Pinpoint the cell where the given text exists, returning its (X, Y) midpoint coordinate. 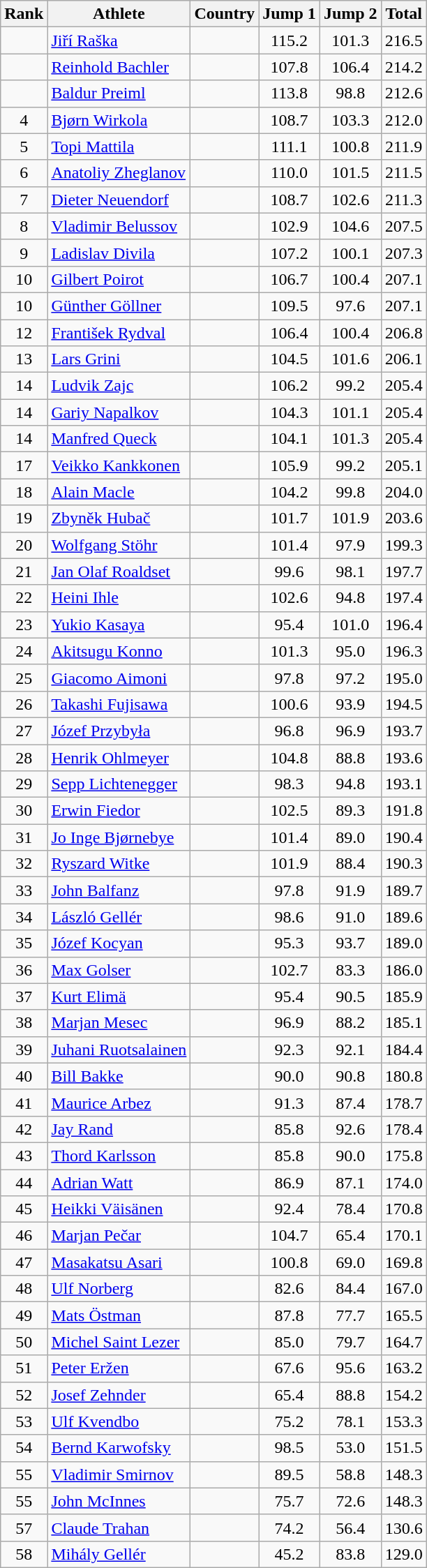
58.8 (350, 1474)
107.8 (290, 67)
Henrik Ohlmeyer (119, 757)
Topi Mattila (119, 147)
163.2 (403, 1368)
Gilbert Poirot (119, 279)
Max Golser (119, 970)
189.7 (403, 890)
69.0 (350, 1262)
Adrian Watt (119, 1183)
5 (24, 147)
Rank (24, 14)
101.0 (350, 625)
87.8 (290, 1315)
97.2 (350, 678)
30 (24, 811)
22 (24, 598)
13 (24, 359)
105.9 (290, 465)
40 (24, 1076)
92.4 (290, 1209)
Jo Inge Bjørnebye (119, 837)
Józef Kocyan (119, 943)
36 (24, 970)
101.7 (290, 518)
Lars Grini (119, 359)
193.1 (403, 784)
99.6 (290, 572)
Mihály Gellér (119, 1554)
32 (24, 864)
90.5 (350, 996)
87.4 (350, 1103)
Jump 2 (350, 14)
48 (24, 1289)
97.9 (350, 545)
214.2 (403, 67)
Kurt Elimä (119, 996)
Vladimir Belussov (119, 226)
34 (24, 917)
89.5 (290, 1474)
100.6 (290, 704)
193.6 (403, 757)
89.0 (350, 837)
180.8 (403, 1076)
58 (24, 1554)
83.3 (350, 970)
37 (24, 996)
110.0 (290, 173)
115.2 (290, 40)
Jay Rand (119, 1129)
33 (24, 890)
111.1 (290, 147)
169.8 (403, 1262)
Ludvik Zajc (119, 386)
Erwin Fiedor (119, 811)
László Gellér (119, 917)
4 (24, 120)
12 (24, 333)
153.3 (403, 1421)
Maurice Arbez (119, 1103)
Peter Eržen (119, 1368)
95.3 (290, 943)
Ulf Kvendbo (119, 1421)
26 (24, 704)
78.4 (350, 1209)
98.1 (350, 572)
101.6 (350, 359)
104.1 (290, 439)
46 (24, 1236)
42 (24, 1129)
199.3 (403, 545)
Jiří Raška (119, 40)
Alain Macle (119, 492)
Thord Karlsson (119, 1156)
184.4 (403, 1050)
104.3 (290, 412)
92.1 (350, 1050)
7 (24, 200)
206.8 (403, 333)
Sepp Lichtenegger (119, 784)
107.2 (290, 253)
Josef Zehnder (119, 1395)
211.3 (403, 200)
101.1 (350, 412)
101.5 (350, 173)
Masakatsu Asari (119, 1262)
212.0 (403, 120)
203.6 (403, 518)
44 (24, 1183)
Mats Östman (119, 1315)
97.6 (350, 306)
Ladislav Divila (119, 253)
189.0 (403, 943)
93.9 (350, 704)
50 (24, 1342)
194.5 (403, 704)
205.1 (403, 465)
83.8 (350, 1554)
Baldur Preiml (119, 94)
91.3 (290, 1103)
174.0 (403, 1183)
57 (24, 1528)
197.4 (403, 598)
211.9 (403, 147)
185.9 (403, 996)
87.1 (350, 1183)
74.2 (290, 1528)
52 (24, 1395)
98.3 (290, 784)
170.1 (403, 1236)
45 (24, 1209)
Heikki Väisänen (119, 1209)
75.7 (290, 1501)
John McInnes (119, 1501)
102.9 (290, 226)
Wolfgang Stöhr (119, 545)
211.5 (403, 173)
85.0 (290, 1342)
8 (24, 226)
170.8 (403, 1209)
93.7 (350, 943)
Vladimir Smirnov (119, 1474)
18 (24, 492)
Marjan Pečar (119, 1236)
56.4 (350, 1528)
104.6 (350, 226)
178.7 (403, 1103)
31 (24, 837)
Bernd Karwofsky (119, 1448)
53 (24, 1421)
John Balfanz (119, 890)
Athlete (119, 14)
92.6 (350, 1129)
Zbyněk Hubač (119, 518)
43 (24, 1156)
54 (24, 1448)
45.2 (290, 1554)
78.1 (350, 1421)
106.2 (290, 386)
82.6 (290, 1289)
195.0 (403, 678)
109.5 (290, 306)
77.7 (350, 1315)
Marjan Mesec (119, 1023)
17 (24, 465)
186.0 (403, 970)
72.6 (350, 1501)
23 (24, 625)
Reinhold Bachler (119, 67)
103.3 (350, 120)
102.7 (290, 970)
39 (24, 1050)
Günther Göllner (119, 306)
90.8 (350, 1076)
212.6 (403, 94)
84.4 (350, 1289)
38 (24, 1023)
49 (24, 1315)
102.5 (290, 811)
175.8 (403, 1156)
Claude Trahan (119, 1528)
92.3 (290, 1050)
89.3 (350, 811)
41 (24, 1103)
21 (24, 572)
113.8 (290, 94)
Yukio Kasaya (119, 625)
164.7 (403, 1342)
207.5 (403, 226)
25 (24, 678)
Dieter Neuendorf (119, 200)
130.6 (403, 1528)
28 (24, 757)
104.5 (290, 359)
29 (24, 784)
100.1 (350, 253)
104.2 (290, 492)
47 (24, 1262)
67.6 (290, 1368)
53.0 (350, 1448)
190.3 (403, 864)
206.1 (403, 359)
204.0 (403, 492)
207.3 (403, 253)
154.2 (403, 1395)
Manfred Queck (119, 439)
178.4 (403, 1129)
98.5 (290, 1448)
Jan Olaf Roaldset (119, 572)
Heini Ihle (119, 598)
95.0 (350, 651)
19 (24, 518)
193.7 (403, 731)
91.0 (350, 917)
Michel Saint Lezer (119, 1342)
Akitsugu Konno (119, 651)
51 (24, 1368)
98.8 (350, 94)
9 (24, 253)
190.4 (403, 837)
104.7 (290, 1236)
216.5 (403, 40)
Bjørn Wirkola (119, 120)
167.0 (403, 1289)
24 (24, 651)
106.7 (290, 279)
99.8 (350, 492)
95.6 (350, 1368)
Anatoliy Zheglanov (119, 173)
185.1 (403, 1023)
75.2 (290, 1421)
František Rydval (119, 333)
Ulf Norberg (119, 1289)
96.8 (290, 731)
88.4 (350, 864)
27 (24, 731)
Ryszard Witke (119, 864)
88.2 (350, 1023)
189.6 (403, 917)
91.9 (350, 890)
196.4 (403, 625)
6 (24, 173)
196.3 (403, 651)
Bill Bakke (119, 1076)
Jump 1 (290, 14)
197.7 (403, 572)
Juhani Ruotsalainen (119, 1050)
98.6 (290, 917)
151.5 (403, 1448)
Józef Przybyła (119, 731)
191.8 (403, 811)
104.8 (290, 757)
Country (225, 14)
Gariy Napalkov (119, 412)
Takashi Fujisawa (119, 704)
20 (24, 545)
79.7 (350, 1342)
Giacomo Aimoni (119, 678)
Veikko Kankkonen (119, 465)
129.0 (403, 1554)
86.9 (290, 1183)
35 (24, 943)
165.5 (403, 1315)
Total (403, 14)
